Determine the (X, Y) coordinate at the center of the cell enclosing the given text.  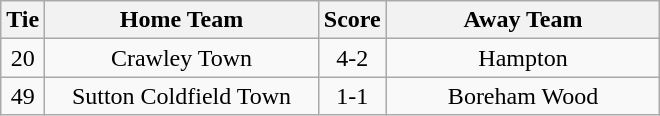
Away Team (523, 20)
Home Team (182, 20)
49 (23, 96)
20 (23, 58)
Boreham Wood (523, 96)
Tie (23, 20)
Crawley Town (182, 58)
Score (352, 20)
Sutton Coldfield Town (182, 96)
Hampton (523, 58)
1-1 (352, 96)
4-2 (352, 58)
